Return (x, y) of the center of cell containing provided text 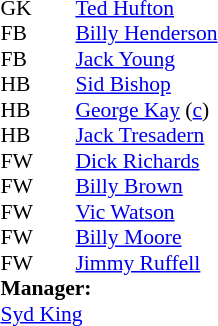
George Kay (c) (146, 110)
Jack Young (146, 59)
Manager: (108, 289)
Billy Henderson (146, 33)
Billy Moore (146, 237)
Jack Tresadern (146, 135)
Dick Richards (146, 161)
Sid Bishop (146, 85)
Jimmy Ruffell (146, 263)
Billy Brown (146, 187)
Vic Watson (146, 212)
